Pinpoint the cell where the given text exists, returning its [X, Y] midpoint coordinate. 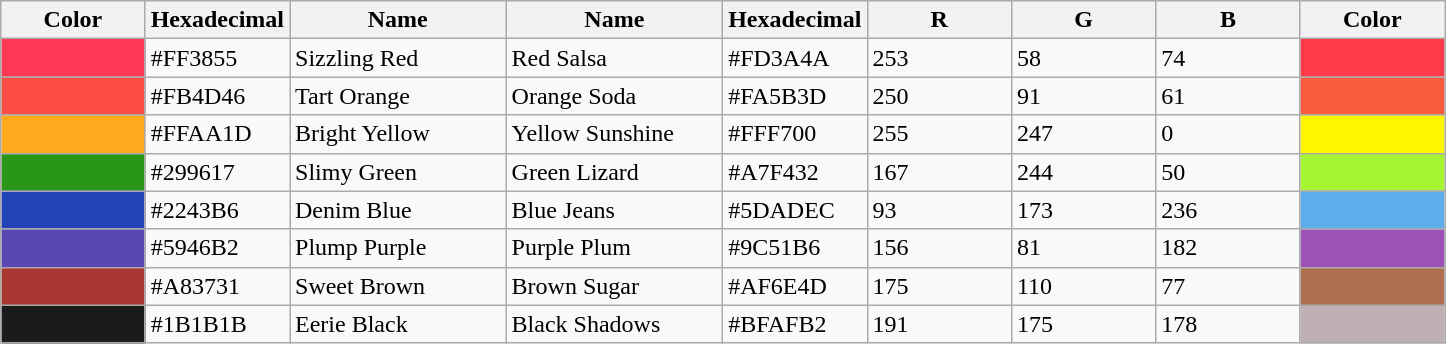
Tart Orange [398, 96]
91 [1083, 96]
G [1083, 20]
Green Lizard [614, 172]
Yellow Sunshine [614, 134]
250 [939, 96]
77 [1228, 286]
Slimy Green [398, 172]
Eerie Black [398, 324]
R [939, 20]
58 [1083, 58]
Sizzling Red [398, 58]
182 [1228, 248]
173 [1083, 210]
93 [939, 210]
Red Salsa [614, 58]
Purple Plum [614, 248]
Denim Blue [398, 210]
#A7F432 [795, 172]
#BFAFB2 [795, 324]
156 [939, 248]
244 [1083, 172]
74 [1228, 58]
0 [1228, 134]
255 [939, 134]
Plump Purple [398, 248]
167 [939, 172]
50 [1228, 172]
#A83731 [217, 286]
Orange Soda [614, 96]
B [1228, 20]
#AF6E4D [795, 286]
Bright Yellow [398, 134]
253 [939, 58]
#9C51B6 [795, 248]
236 [1228, 210]
#FF3855 [217, 58]
#FD3A4A [795, 58]
81 [1083, 248]
61 [1228, 96]
247 [1083, 134]
#FFF700 [795, 134]
191 [939, 324]
Sweet Brown [398, 286]
#299617 [217, 172]
#5DADEC [795, 210]
178 [1228, 324]
110 [1083, 286]
#2243B6 [217, 210]
#1B1B1B [217, 324]
#FB4D46 [217, 96]
#5946B2 [217, 248]
Blue Jeans [614, 210]
#FFAA1D [217, 134]
Black Shadows [614, 324]
#FA5B3D [795, 96]
Brown Sugar [614, 286]
